Return the [X, Y] coordinate for the center point of the cell that contains the specified text.  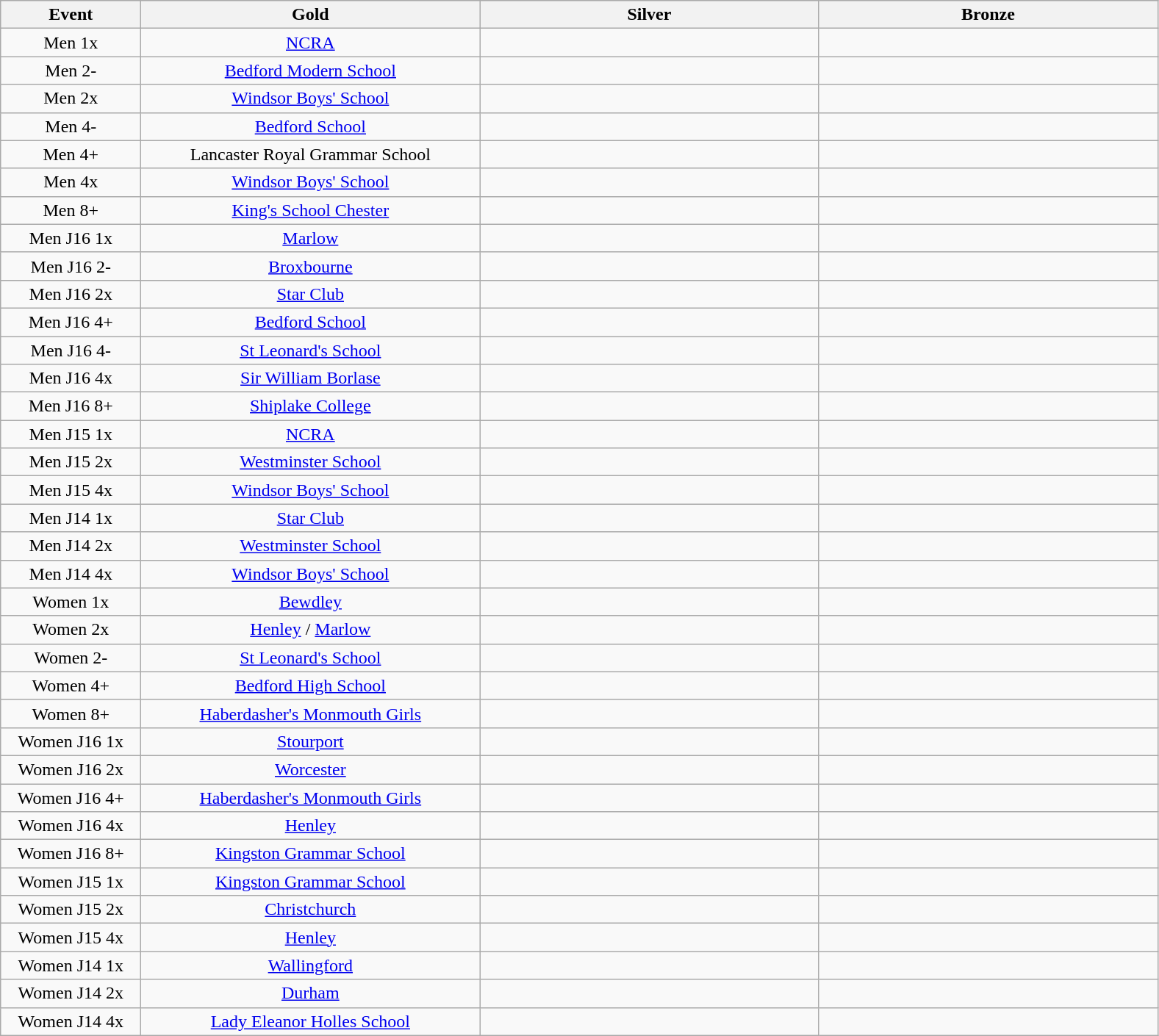
Worcester [310, 769]
Women 2x [71, 630]
Women J14 2x [71, 993]
Bedford Modern School [310, 71]
Shiplake College [310, 406]
Women J15 2x [71, 910]
Broxbourne [310, 266]
King's School Chester [310, 210]
Bewdley [310, 602]
Men J15 1x [71, 434]
Men J14 1x [71, 518]
Men J15 2x [71, 462]
Women 8+ [71, 713]
Men 2- [71, 71]
Women J14 4x [71, 1021]
Men 8+ [71, 210]
Women 2- [71, 658]
Durham [310, 993]
Men 1x [71, 43]
Men 4- [71, 126]
Sir William Borlase [310, 378]
Bedford High School [310, 686]
Women J16 2x [71, 769]
Men J16 4x [71, 378]
Lady Eleanor Holles School [310, 1021]
Men J16 2x [71, 294]
Wallingford [310, 965]
Lancaster Royal Grammar School [310, 154]
Marlow [310, 238]
Stourport [310, 741]
Men J16 1x [71, 238]
Women J16 4+ [71, 797]
Event [71, 15]
Men 4x [71, 182]
Women J14 1x [71, 965]
Men 2x [71, 98]
Henley / Marlow [310, 630]
Women J15 1x [71, 882]
Men J16 2- [71, 266]
Women J16 4x [71, 826]
Men J16 8+ [71, 406]
Men 4+ [71, 154]
Men J15 4x [71, 490]
Men J16 4+ [71, 322]
Gold [310, 15]
Men J14 4x [71, 574]
Women 4+ [71, 686]
Men J14 2x [71, 546]
Silver [650, 15]
Men J16 4- [71, 350]
Women J16 1x [71, 741]
Women J15 4x [71, 938]
Women J16 8+ [71, 854]
Bronze [988, 15]
Women 1x [71, 602]
Christchurch [310, 910]
